Return (X, Y) of the center of cell containing provided text 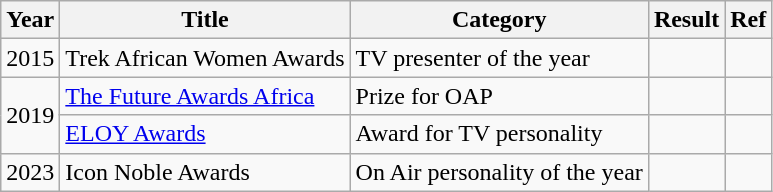
Category (499, 20)
Trek African Women Awards (205, 58)
Prize for OAP (499, 96)
2019 (30, 115)
The Future Awards Africa (205, 96)
Ref (748, 20)
On Air personality of the year (499, 172)
Award for TV personality (499, 134)
2023 (30, 172)
Year (30, 20)
Title (205, 20)
2015 (30, 58)
TV presenter of the year (499, 58)
Icon Noble Awards (205, 172)
ELOY Awards (205, 134)
Result (686, 20)
